Locate the cell with the specified text and output its (X, Y) center coordinate. 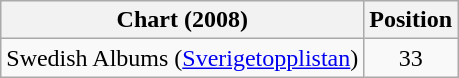
Chart (2008) (182, 20)
Position (411, 20)
33 (411, 58)
Swedish Albums (Sverigetopplistan) (182, 58)
